Scan for the cell matching the given text and deliver its [x, y] coordinate at center. 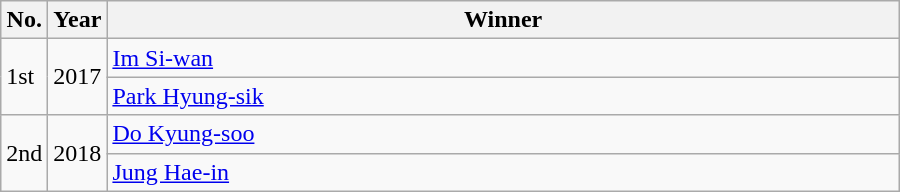
Jung Hae-in [503, 172]
Park Hyung-sik [503, 96]
Year [78, 20]
Winner [503, 20]
No. [24, 20]
2018 [78, 153]
Im Si-wan [503, 58]
Do Kyung-soo [503, 134]
2nd [24, 153]
1st [24, 77]
2017 [78, 77]
